Determine the [X, Y] coordinate at the center of the cell enclosing the given text.  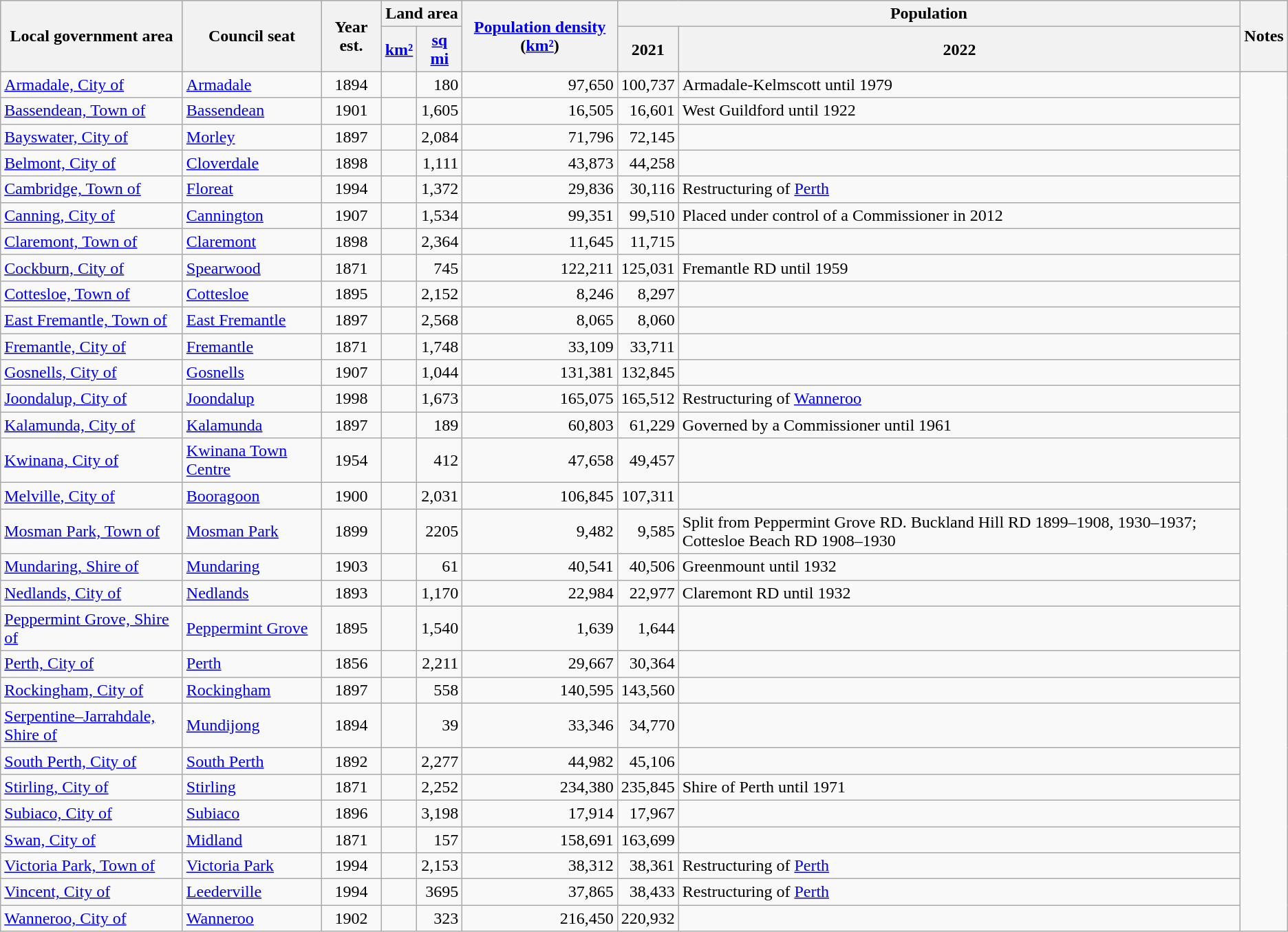
30,116 [648, 189]
8,065 [539, 320]
30,364 [648, 664]
Governed by a Commissioner until 1961 [959, 425]
Kalamunda [252, 425]
Restructuring of Wanneroo [959, 399]
33,711 [648, 346]
17,914 [539, 813]
Stirling, City of [92, 787]
Midland [252, 840]
71,796 [539, 137]
Swan, City of [92, 840]
Stirling [252, 787]
Armadale-Kelmscott until 1979 [959, 85]
29,667 [539, 664]
Gosnells [252, 373]
11,645 [539, 241]
189 [440, 425]
29,836 [539, 189]
1,540 [440, 629]
220,932 [648, 918]
38,361 [648, 866]
Kalamunda, City of [92, 425]
1,534 [440, 215]
West Guildford until 1922 [959, 111]
Rockingham [252, 690]
2,252 [440, 787]
Wanneroo [252, 918]
Nedlands [252, 593]
38,433 [648, 892]
39 [440, 725]
22,984 [539, 593]
Victoria Park, Town of [92, 866]
99,510 [648, 215]
Kwinana Town Centre [252, 461]
38,312 [539, 866]
33,346 [539, 725]
61,229 [648, 425]
1,748 [440, 346]
Canning, City of [92, 215]
Spearwood [252, 268]
1,170 [440, 593]
1998 [352, 399]
22,977 [648, 593]
43,873 [539, 163]
Armadale, City of [92, 85]
Belmont, City of [92, 163]
Wanneroo, City of [92, 918]
106,845 [539, 496]
Subiaco [252, 813]
Leederville [252, 892]
Cambridge, Town of [92, 189]
Perth [252, 664]
47,658 [539, 461]
34,770 [648, 725]
South Perth [252, 761]
2,277 [440, 761]
11,715 [648, 241]
Nedlands, City of [92, 593]
234,380 [539, 787]
61 [440, 567]
Notes [1265, 36]
2,031 [440, 496]
1,111 [440, 163]
2022 [959, 50]
143,560 [648, 690]
107,311 [648, 496]
37,865 [539, 892]
2,084 [440, 137]
Cottesloe [252, 294]
235,845 [648, 787]
3695 [440, 892]
2,364 [440, 241]
2,153 [440, 866]
1,372 [440, 189]
Armadale [252, 85]
40,541 [539, 567]
8,246 [539, 294]
Joondalup, City of [92, 399]
Bassendean [252, 111]
1,044 [440, 373]
Claremont RD until 1932 [959, 593]
1954 [352, 461]
157 [440, 840]
Floreat [252, 189]
Claremont [252, 241]
33,109 [539, 346]
1892 [352, 761]
Joondalup [252, 399]
km² [399, 50]
2,211 [440, 664]
Mosman Park [252, 531]
Mundaring [252, 567]
Population [929, 14]
1893 [352, 593]
140,595 [539, 690]
Year est. [352, 36]
2205 [440, 531]
Perth, City of [92, 664]
Victoria Park [252, 866]
44,258 [648, 163]
165,512 [648, 399]
1902 [352, 918]
9,585 [648, 531]
Cannington [252, 215]
Placed under control of a Commissioner in 2012 [959, 215]
Council seat [252, 36]
97,650 [539, 85]
1856 [352, 664]
Serpentine–Jarrahdale, Shire of [92, 725]
16,601 [648, 111]
44,982 [539, 761]
72,145 [648, 137]
745 [440, 268]
1,605 [440, 111]
Claremont, Town of [92, 241]
165,075 [539, 399]
Fremantle RD until 1959 [959, 268]
sq mi [440, 50]
180 [440, 85]
Land area [422, 14]
Mundijong [252, 725]
2,568 [440, 320]
1903 [352, 567]
Fremantle [252, 346]
45,106 [648, 761]
323 [440, 918]
16,505 [539, 111]
Peppermint Grove [252, 629]
100,737 [648, 85]
131,381 [539, 373]
8,297 [648, 294]
412 [440, 461]
9,482 [539, 531]
Morley [252, 137]
216,450 [539, 918]
60,803 [539, 425]
558 [440, 690]
49,457 [648, 461]
3,198 [440, 813]
1896 [352, 813]
Cloverdale [252, 163]
Rockingham, City of [92, 690]
Booragoon [252, 496]
122,211 [539, 268]
Bassendean, Town of [92, 111]
Melville, City of [92, 496]
Shire of Perth until 1971 [959, 787]
Kwinana, City of [92, 461]
Vincent, City of [92, 892]
1,644 [648, 629]
1900 [352, 496]
163,699 [648, 840]
99,351 [539, 215]
Gosnells, City of [92, 373]
Bayswater, City of [92, 137]
17,967 [648, 813]
Local government area [92, 36]
Subiaco, City of [92, 813]
Population density (km²) [539, 36]
1,639 [539, 629]
Cockburn, City of [92, 268]
2021 [648, 50]
Mundaring, Shire of [92, 567]
Peppermint Grove, Shire of [92, 629]
158,691 [539, 840]
Fremantle, City of [92, 346]
1899 [352, 531]
1901 [352, 111]
2,152 [440, 294]
Greenmount until 1932 [959, 567]
Split from Peppermint Grove RD. Buckland Hill RD 1899–1908, 1930–1937; Cottesloe Beach RD 1908–1930 [959, 531]
125,031 [648, 268]
8,060 [648, 320]
Cottesloe, Town of [92, 294]
South Perth, City of [92, 761]
1,673 [440, 399]
East Fremantle [252, 320]
Mosman Park, Town of [92, 531]
132,845 [648, 373]
40,506 [648, 567]
East Fremantle, Town of [92, 320]
